Extract the (X, Y) coordinate from the center of the cell holding the provided text.  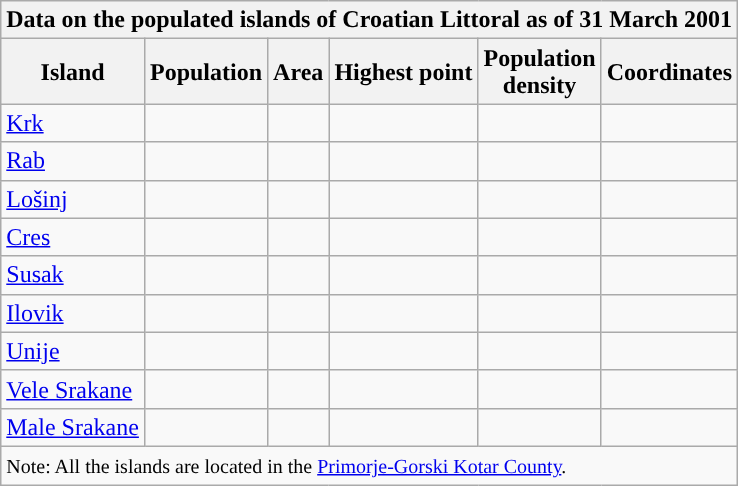
Rab (73, 161)
Male Srakane (73, 427)
Susak (73, 275)
Vele Srakane (73, 389)
Island (73, 72)
Note: All the islands are located in the Primorje-Gorski Kotar County. (370, 465)
Area (298, 72)
Data on the populated islands of Croatian Littoral as of 31 March 2001 (370, 20)
Cres (73, 237)
Lošinj (73, 199)
Populationdensity (540, 72)
Ilovik (73, 313)
Population (206, 72)
Krk (73, 123)
Highest point (404, 72)
Coordinates (670, 72)
Unije (73, 351)
